Search for the cell housing the specified text and yield its [x, y] center coordinate. 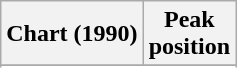
Peakposition [189, 34]
Chart (1990) [72, 34]
